From the cell containing the given text, extract its center point as (X, Y) coordinate. 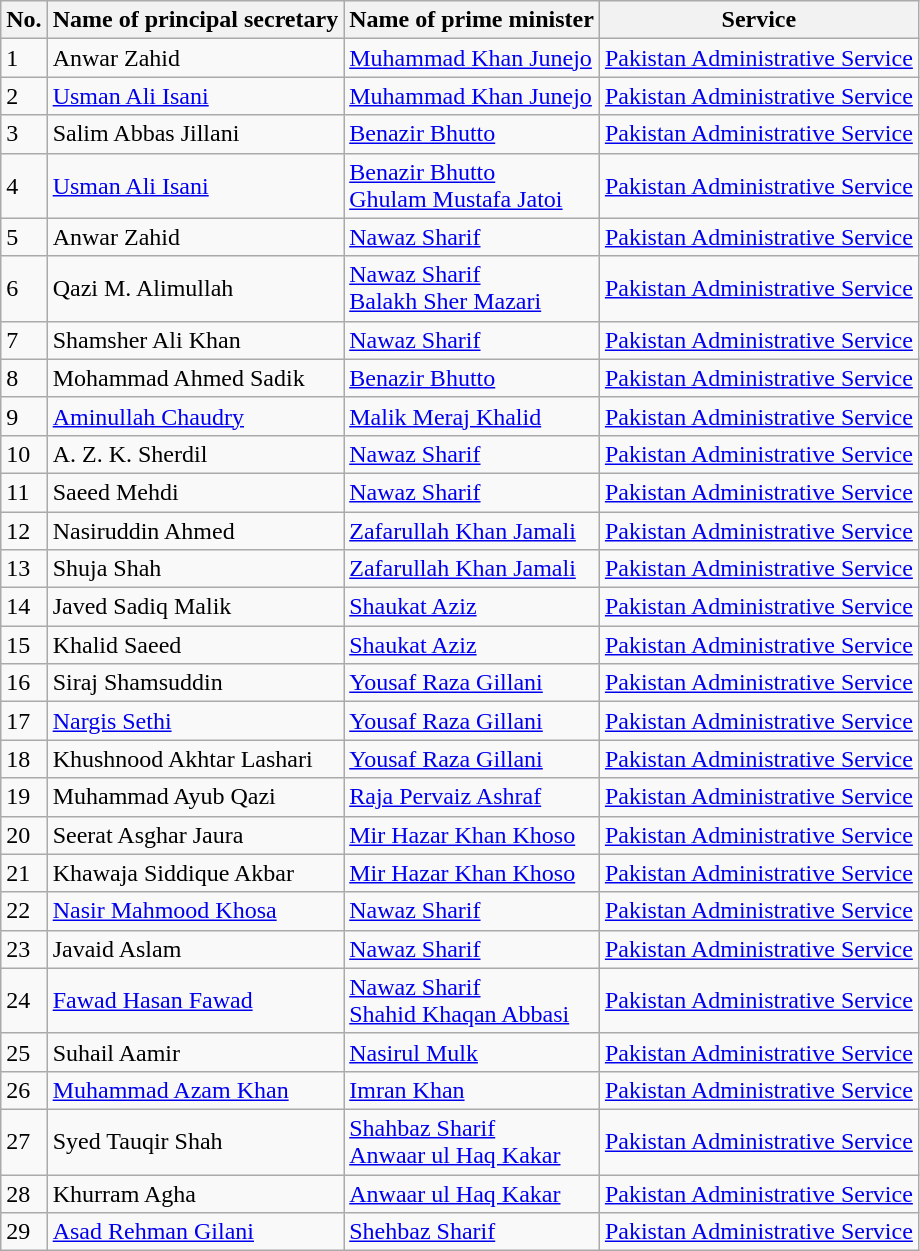
Suhail Aamir (196, 1052)
8 (24, 378)
13 (24, 569)
Anwaar ul Haq Kakar (472, 1193)
Siraj Shamsuddin (196, 683)
21 (24, 873)
Nasir Mahmood Khosa (196, 911)
Shuja Shah (196, 569)
Imran Khan (472, 1090)
Nawaz SharifBalakh Sher Mazari (472, 288)
Asad Rehman Gilani (196, 1232)
Name of principal secretary (196, 20)
Qazi M. Alimullah (196, 288)
20 (24, 835)
Muhammad Azam Khan (196, 1090)
29 (24, 1232)
26 (24, 1090)
19 (24, 797)
22 (24, 911)
Raja Pervaiz Ashraf (472, 797)
Saeed Mehdi (196, 492)
24 (24, 1000)
Khawaja Siddique Akbar (196, 873)
10 (24, 454)
Nargis Sethi (196, 721)
15 (24, 645)
Seerat Asghar Jaura (196, 835)
Mohammad Ahmed Sadik (196, 378)
No. (24, 20)
Javaid Aslam (196, 949)
Khurram Agha (196, 1193)
5 (24, 237)
Khushnood Akhtar Lashari (196, 759)
16 (24, 683)
Syed Tauqir Shah (196, 1142)
12 (24, 531)
3 (24, 134)
7 (24, 340)
Benazir BhuttoGhulam Mustafa Jatoi (472, 186)
18 (24, 759)
A. Z. K. Sherdil (196, 454)
Fawad Hasan Fawad (196, 1000)
27 (24, 1142)
Service (758, 20)
Shamsher Ali Khan (196, 340)
28 (24, 1193)
17 (24, 721)
Nasiruddin Ahmed (196, 531)
Name of prime minister (472, 20)
1 (24, 58)
Shahbaz SharifAnwaar ul Haq Kakar (472, 1142)
4 (24, 186)
Malik Meraj Khalid (472, 416)
2 (24, 96)
Javed Sadiq Malik (196, 607)
Nasirul Mulk (472, 1052)
Aminullah Chaudry (196, 416)
Muhammad Ayub Qazi (196, 797)
Salim Abbas Jillani (196, 134)
23 (24, 949)
9 (24, 416)
6 (24, 288)
25 (24, 1052)
Nawaz SharifShahid Khaqan Abbasi (472, 1000)
14 (24, 607)
11 (24, 492)
Shehbaz Sharif (472, 1232)
Khalid Saeed (196, 645)
